From the cell containing the given text, extract its center point as (X, Y) coordinate. 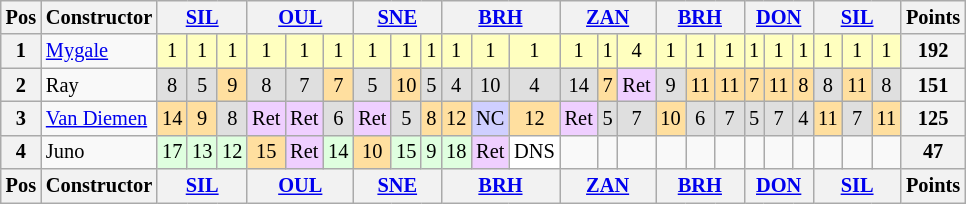
192 (933, 51)
Juno (99, 152)
DNS (534, 152)
NC (490, 118)
47 (933, 152)
Mygale (99, 51)
18 (456, 152)
Van Diemen (99, 118)
3 (21, 118)
151 (933, 85)
Ray (99, 85)
17 (172, 152)
2 (21, 85)
13 (202, 152)
125 (933, 118)
